Detect which cell encompasses the target text, then output its (X, Y) center coordinate. 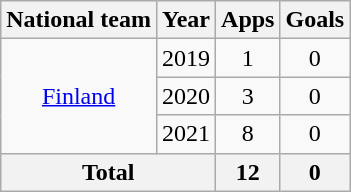
12 (248, 172)
2021 (186, 134)
2020 (186, 96)
Year (186, 20)
Apps (248, 20)
Total (108, 172)
2019 (186, 58)
8 (248, 134)
Goals (315, 20)
1 (248, 58)
National team (79, 20)
Finland (79, 96)
3 (248, 96)
